Pinpoint the cell where the given text exists, returning its [X, Y] midpoint coordinate. 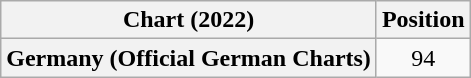
Position [423, 20]
Chart (2022) [189, 20]
Germany (Official German Charts) [189, 58]
94 [423, 58]
